Find where the given text appears and provide that cell's center as (X, Y) coordinate. 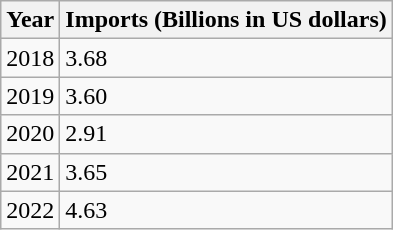
2020 (30, 134)
2018 (30, 58)
2022 (30, 210)
2.91 (226, 134)
3.68 (226, 58)
2021 (30, 172)
3.60 (226, 96)
Imports (Billions in US dollars) (226, 20)
Year (30, 20)
3.65 (226, 172)
2019 (30, 96)
4.63 (226, 210)
